Find where the given text appears and provide that cell's center as (x, y) coordinate. 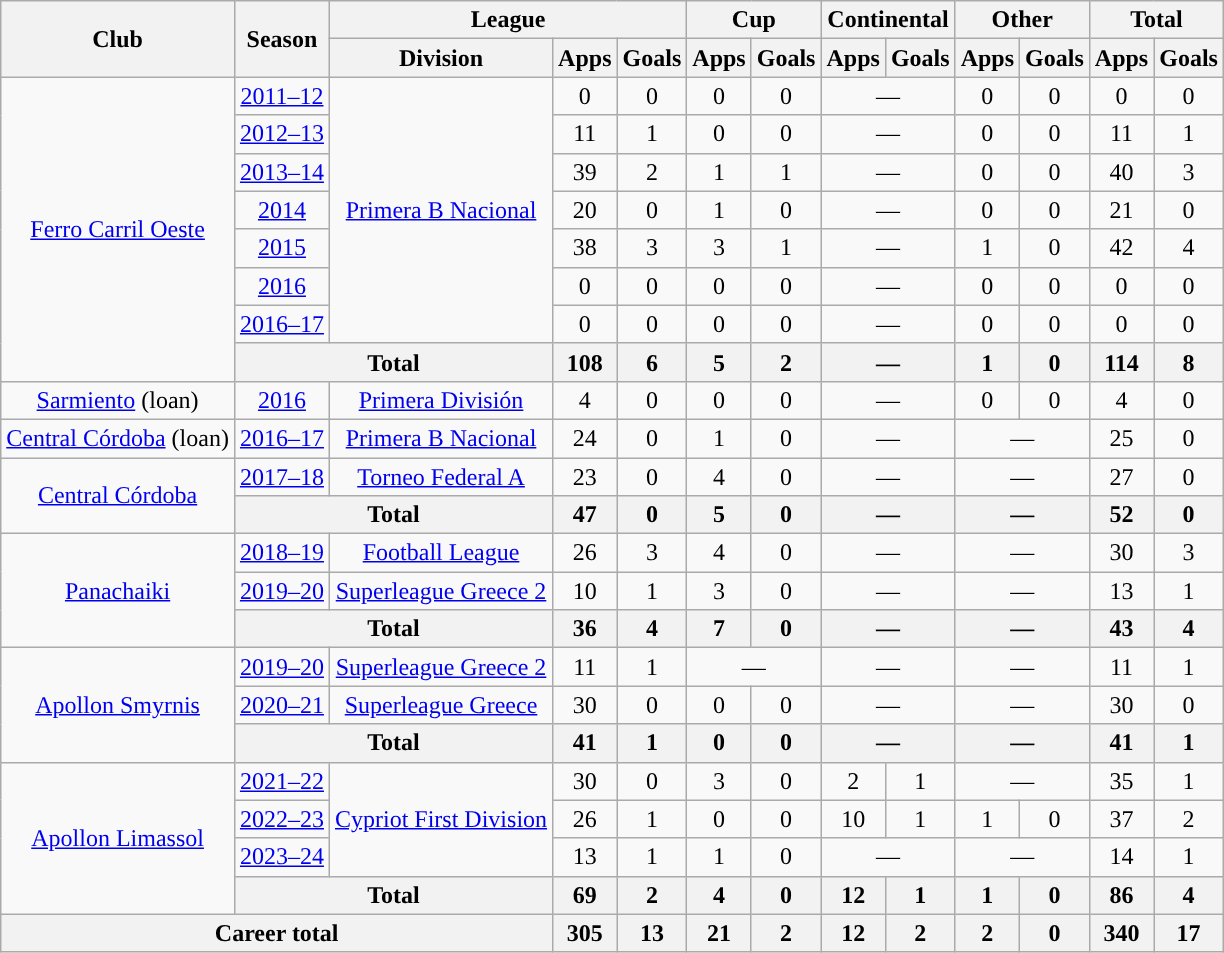
2017–18 (282, 477)
Career total (277, 933)
114 (1121, 362)
8 (1189, 362)
2021–22 (282, 781)
2014 (282, 210)
2012–13 (282, 134)
52 (1121, 515)
2011–12 (282, 96)
42 (1121, 248)
2018–19 (282, 553)
69 (585, 895)
20 (585, 210)
Ferro Carril Oeste (118, 229)
2023–24 (282, 857)
2022–23 (282, 819)
Continental (888, 20)
2020–21 (282, 705)
39 (585, 172)
27 (1121, 477)
Cup (754, 20)
24 (585, 438)
2015 (282, 248)
Panachaiki (118, 591)
Season (282, 39)
Cypriot First Division (440, 819)
6 (652, 362)
Other (1022, 20)
Division (440, 58)
Apollon Limassol (118, 838)
14 (1121, 857)
47 (585, 515)
Superleague Greece (440, 705)
Central Córdoba (118, 496)
25 (1121, 438)
League (508, 20)
Club (118, 39)
17 (1189, 933)
108 (585, 362)
Central Córdoba (loan) (118, 438)
Football League (440, 553)
40 (1121, 172)
Sarmiento (loan) (118, 400)
2013–14 (282, 172)
37 (1121, 819)
Torneo Federal A (440, 477)
305 (585, 933)
Primera División (440, 400)
43 (1121, 629)
35 (1121, 781)
36 (585, 629)
23 (585, 477)
340 (1121, 933)
7 (719, 629)
86 (1121, 895)
Apollon Smyrnis (118, 705)
38 (585, 248)
